Scan for the cell matching the given text and deliver its [X, Y] coordinate at center. 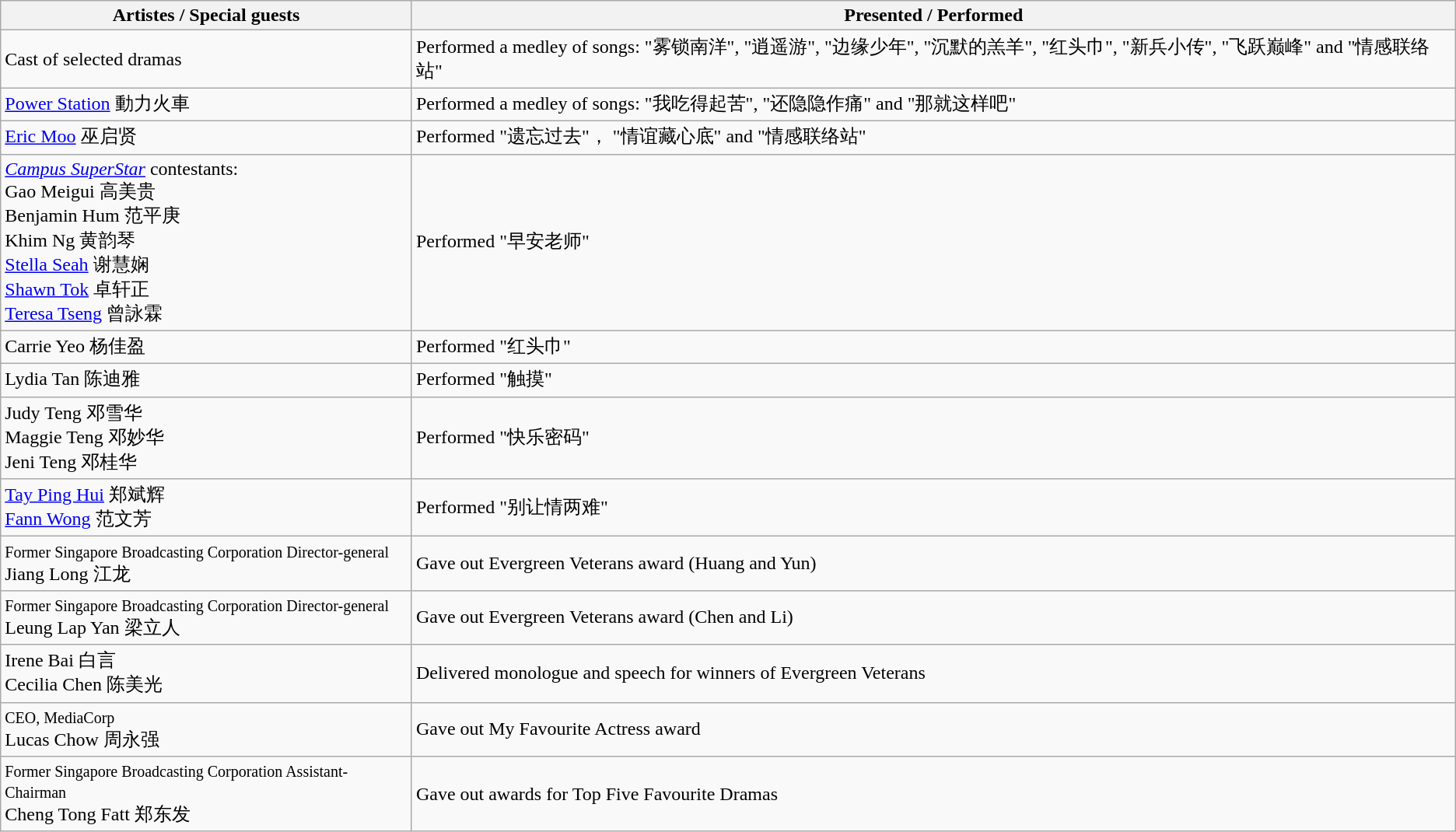
Lydia Tan 陈迪雅 [207, 381]
Former Singapore Broadcasting Corporation Assistant-ChairmanCheng Tong Fatt 郑东发 [207, 795]
Performed a medley of songs: "雾锁南洋", "逍遥游", "边缘少年", "沉默的羔羊", "红头巾", "新兵小传", "飞跃巅峰" and "情感联络站" [933, 59]
Presented / Performed [933, 16]
Gave out Evergreen Veterans award (Chen and Li) [933, 617]
Performed a medley of songs: "我吃得起苦", "还隐隐作痛" and "那就这样吧" [933, 104]
Gave out My Favourite Actress award [933, 729]
Performed "别让情两难" [933, 508]
Performed "遗忘过去"， "情谊藏心底" and "情感联络站" [933, 137]
Artistes / Special guests [207, 16]
Eric Moo 巫启贤 [207, 137]
Carrie Yeo 杨佳盈 [207, 347]
Campus SuperStar contestants: Gao Meigui 高美贵 Benjamin Hum 范平庚 Khim Ng 黄韵琴 Stella Seah 谢慧娴 Shawn Tok 卓轩正 Teresa Tseng 曾詠霖 [207, 243]
Judy Teng 邓雪华Maggie Teng 邓妙华Jeni Teng 邓桂华 [207, 438]
Power Station 動力火車 [207, 104]
Former Singapore Broadcasting Corporation Director-generalJiang Long 江龙 [207, 564]
Cast of selected dramas [207, 59]
Irene Bai 白言Cecilia Chen 陈美光 [207, 673]
CEO, MediaCorpLucas Chow 周永强 [207, 729]
Tay Ping Hui 郑斌辉 Fann Wong 范文芳 [207, 508]
Former Singapore Broadcasting Corporation Director-generalLeung Lap Yan 梁立人 [207, 617]
Performed "触摸" [933, 381]
Performed "红头巾" [933, 347]
Performed "早安老师" [933, 243]
Gave out awards for Top Five Favourite Dramas [933, 795]
Performed "快乐密码" [933, 438]
Delivered monologue and speech for winners of Evergreen Veterans [933, 673]
Gave out Evergreen Veterans award (Huang and Yun) [933, 564]
